For the text-containing cell, return its midpoint in (x, y) coordinate format. 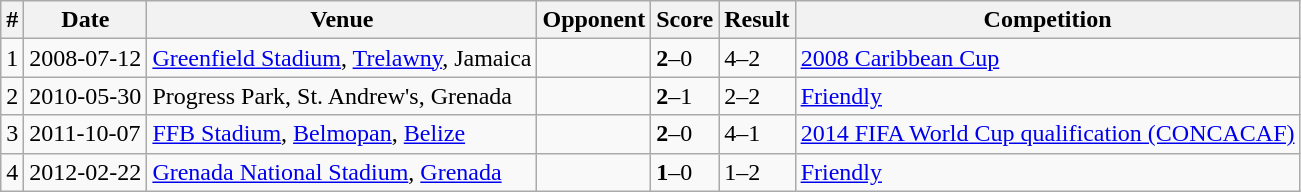
Greenfield Stadium, Trelawny, Jamaica (342, 58)
2 (12, 96)
Grenada National Stadium, Grenada (342, 172)
Venue (342, 20)
1–0 (685, 172)
4–1 (757, 134)
2010-05-30 (86, 96)
3 (12, 134)
2011-10-07 (86, 134)
4 (12, 172)
2–1 (685, 96)
1–2 (757, 172)
Score (685, 20)
2008-07-12 (86, 58)
FFB Stadium, Belmopan, Belize (342, 134)
4–2 (757, 58)
Progress Park, St. Andrew's, Grenada (342, 96)
Competition (1048, 20)
Date (86, 20)
Opponent (594, 20)
# (12, 20)
1 (12, 58)
2014 FIFA World Cup qualification (CONCACAF) (1048, 134)
2–2 (757, 96)
2008 Caribbean Cup (1048, 58)
2012-02-22 (86, 172)
Result (757, 20)
